Identify which cell holds the provided text, then report its (x, y) central coordinate. 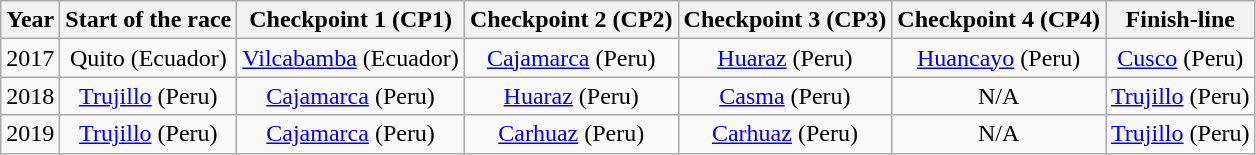
Casma (Peru) (785, 96)
Year (30, 20)
Cusco (Peru) (1181, 58)
Checkpoint 3 (CP3) (785, 20)
Finish-line (1181, 20)
Checkpoint 1 (CP1) (351, 20)
Checkpoint 4 (CP4) (999, 20)
Checkpoint 2 (CP2) (571, 20)
Huancayo (Peru) (999, 58)
2019 (30, 134)
Quito (Ecuador) (148, 58)
Start of the race (148, 20)
Vilcabamba (Ecuador) (351, 58)
2018 (30, 96)
2017 (30, 58)
